Extract the (X, Y) coordinate from the center of the cell holding the provided text.  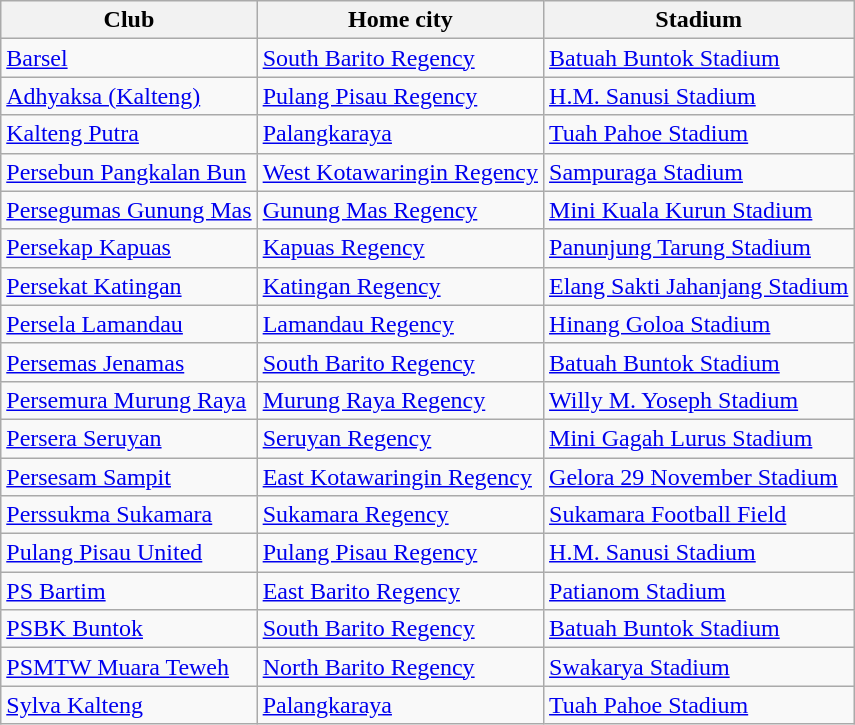
PSMTW Muara Teweh (129, 667)
Persemas Jenamas (129, 362)
Gunung Mas Regency (400, 210)
Persekat Katingan (129, 286)
Kapuas Regency (400, 248)
Persesam Sampit (129, 477)
Sukamara Football Field (699, 515)
Home city (400, 20)
Katingan Regency (400, 286)
Lamandau Regency (400, 324)
Seruyan Regency (400, 438)
Mini Kuala Kurun Stadium (699, 210)
Swakarya Stadium (699, 667)
Persemura Murung Raya (129, 400)
Kalteng Putra (129, 134)
Panunjung Tarung Stadium (699, 248)
Persebun Pangkalan Bun (129, 172)
East Barito Regency (400, 591)
Gelora 29 November Stadium (699, 477)
PSBK Buntok (129, 629)
Club (129, 20)
North Barito Regency (400, 667)
Hinang Goloa Stadium (699, 324)
PS Bartim (129, 591)
Mini Gagah Lurus Stadium (699, 438)
Perssukma Sukamara (129, 515)
Pulang Pisau United (129, 553)
Persela Lamandau (129, 324)
Sukamara Regency (400, 515)
East Kotawaringin Regency (400, 477)
Persekap Kapuas (129, 248)
Sylva Kalteng (129, 705)
Stadium (699, 20)
West Kotawaringin Regency (400, 172)
Persera Seruyan (129, 438)
Patianom Stadium (699, 591)
Persegumas Gunung Mas (129, 210)
Willy M. Yoseph Stadium (699, 400)
Murung Raya Regency (400, 400)
Elang Sakti Jahanjang Stadium (699, 286)
Barsel (129, 58)
Adhyaksa (Kalteng) (129, 96)
Sampuraga Stadium (699, 172)
